Extract the (X, Y) coordinate from the center of the cell holding the provided text.  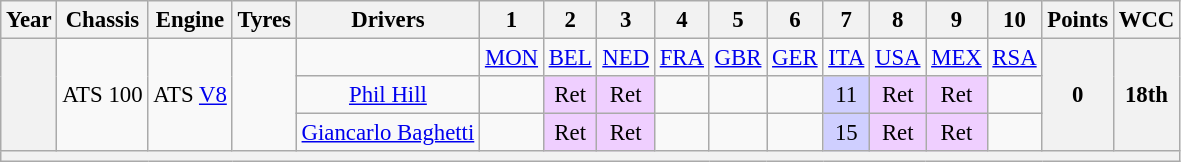
1 (512, 20)
ITA (846, 58)
3 (626, 20)
BEL (570, 58)
FRA (682, 58)
Chassis (102, 20)
USA (898, 58)
ATS V8 (190, 96)
9 (956, 20)
0 (1078, 96)
Points (1078, 20)
ATS 100 (102, 96)
2 (570, 20)
GER (795, 58)
MEX (956, 58)
18th (1146, 96)
RSA (1014, 58)
MON (512, 58)
NED (626, 58)
11 (846, 95)
Engine (190, 20)
Drivers (388, 20)
Year (29, 20)
6 (795, 20)
8 (898, 20)
Giancarlo Baghetti (388, 133)
WCC (1146, 20)
7 (846, 20)
GBR (738, 58)
Tyres (264, 20)
15 (846, 133)
4 (682, 20)
10 (1014, 20)
Phil Hill (388, 95)
5 (738, 20)
